Output the [X, Y] coordinate of the center of the cell containing the given text.  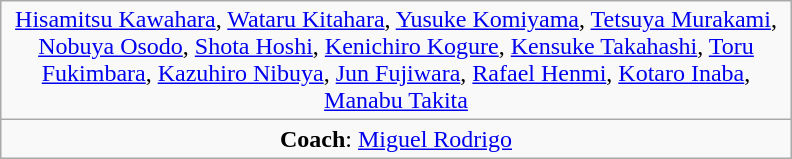
Coach: Miguel Rodrigo [396, 139]
